For the text-containing cell, return its midpoint in [X, Y] coordinate format. 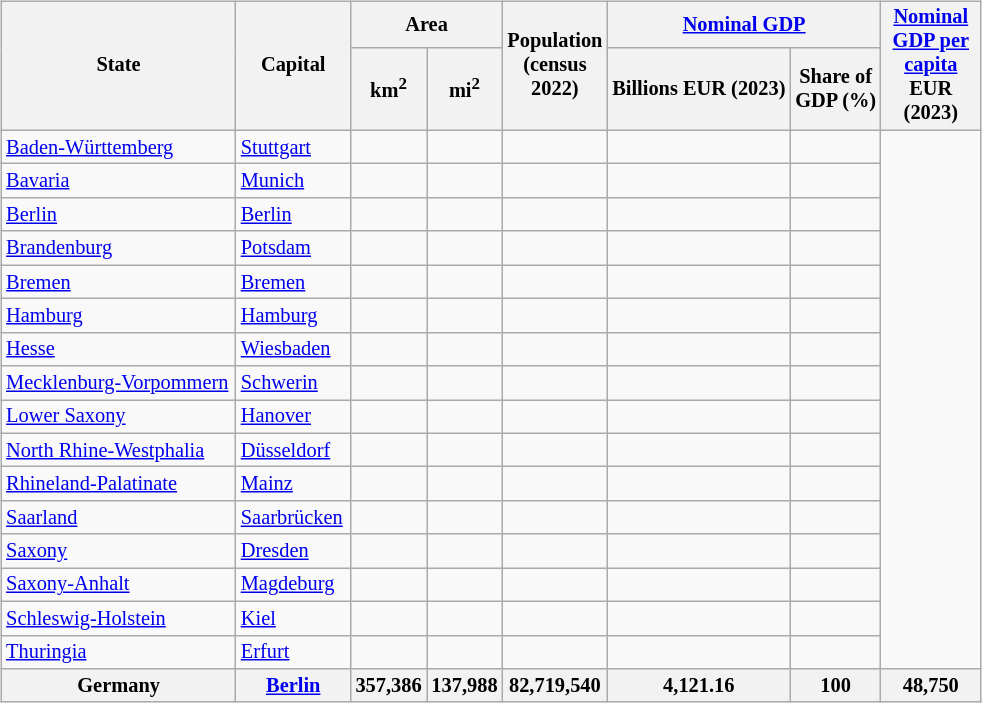
Munich [294, 181]
Mainz [294, 484]
Bavaria [118, 181]
Hesse [118, 349]
Nominal GDP [744, 25]
Brandenburg [118, 248]
Potsdam [294, 248]
Dresden [294, 551]
48,750 [931, 686]
Saxony [118, 551]
357,386 [389, 686]
km2 [389, 89]
137,988 [464, 686]
Schwerin [294, 383]
Saarland [118, 518]
Billions EUR (2023) [698, 89]
Schleswig-Holstein [118, 618]
Capital [294, 66]
Stuttgart [294, 147]
Lower Saxony [118, 417]
4,121.16 [698, 686]
North Rhine-Westphalia [118, 450]
Baden-Württemberg [118, 147]
State [118, 66]
Rhineland-Palatinate [118, 484]
Thuringia [118, 652]
Mecklenburg-Vorpommern [118, 383]
Germany [118, 686]
Wiesbaden [294, 349]
Erfurt [294, 652]
mi2 [464, 89]
Share ofGDP (%) [836, 89]
Nominal GDP per capita EUR (2023) [931, 66]
82,719,540 [554, 686]
Kiel [294, 618]
100 [836, 686]
Area [427, 25]
Saarbrücken [294, 518]
Saxony-Anhalt [118, 585]
Magdeburg [294, 585]
Hanover [294, 417]
Düsseldorf [294, 450]
Population(census 2022) [554, 66]
